Pinpoint the cell where the given text exists, returning its (X, Y) midpoint coordinate. 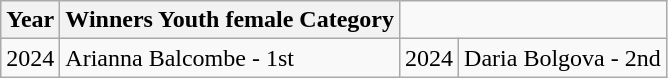
Winners Youth female Category (230, 20)
Daria Bolgova - 2nd (563, 58)
Arianna Balcombe - 1st (230, 58)
Year (30, 20)
